Identify which cell holds the provided text, then report its [x, y] central coordinate. 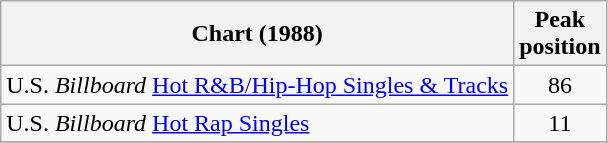
U.S. Billboard Hot Rap Singles [258, 123]
U.S. Billboard Hot R&B/Hip-Hop Singles & Tracks [258, 85]
Chart (1988) [258, 34]
Peakposition [560, 34]
11 [560, 123]
86 [560, 85]
